Return [x, y] of the center of cell containing provided text 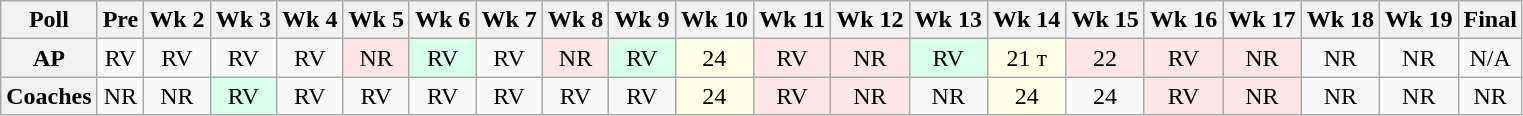
Wk 2 [177, 20]
Wk 9 [642, 20]
Wk 15 [1105, 20]
Wk 8 [575, 20]
Wk 14 [1026, 20]
Wk 5 [376, 20]
AP [49, 58]
22 [1105, 58]
Wk 7 [509, 20]
21 т [1026, 58]
N/A [1490, 58]
Wk 11 [792, 20]
Wk 4 [310, 20]
Wk 17 [1262, 20]
Wk 13 [948, 20]
Wk 19 [1419, 20]
Wk 3 [243, 20]
Wk 16 [1183, 20]
Coaches [49, 96]
Poll [49, 20]
Wk 6 [442, 20]
Pre [120, 20]
Wk 10 [714, 20]
Final [1490, 20]
Wk 18 [1340, 20]
Wk 12 [870, 20]
